Return [X, Y] of the center of cell containing provided text 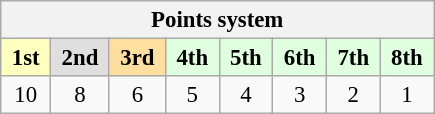
2 [353, 95]
1 [407, 95]
8th [407, 58]
6 [137, 95]
5 [192, 95]
3rd [137, 58]
6th [300, 58]
4th [192, 58]
7th [353, 58]
3 [300, 95]
10 [26, 95]
5th [246, 58]
1st [26, 58]
8 [80, 95]
2nd [80, 58]
Points system [218, 20]
4 [246, 95]
